Detect which cell encompasses the target text, then output its (X, Y) center coordinate. 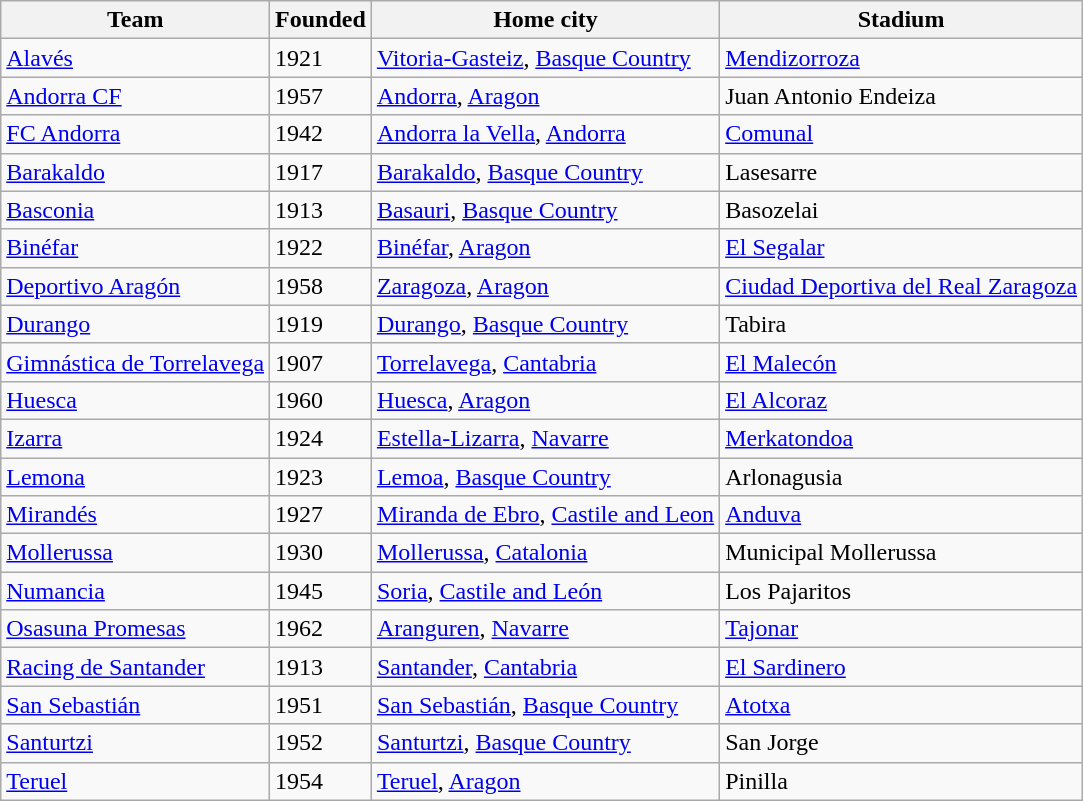
1924 (321, 438)
Teruel, Aragon (545, 781)
Andorra CF (136, 96)
Santurtzi, Basque Country (545, 743)
Barakaldo, Basque Country (545, 172)
Durango, Basque Country (545, 324)
Soria, Castile and León (545, 591)
Miranda de Ebro, Castile and Leon (545, 515)
Juan Antonio Endeiza (902, 96)
Merkatondoa (902, 438)
Municipal Mollerussa (902, 553)
FC Andorra (136, 134)
Lasesarre (902, 172)
Barakaldo (136, 172)
Alavés (136, 58)
San Sebastián, Basque Country (545, 705)
Lemona (136, 477)
Comunal (902, 134)
Stadium (902, 20)
Mollerussa, Catalonia (545, 553)
Ciudad Deportiva del Real Zaragoza (902, 286)
Osasuna Promesas (136, 629)
Mendizorroza (902, 58)
El Alcoraz (902, 400)
El Sardinero (902, 667)
Gimnástica de Torrelavega (136, 362)
Santander, Cantabria (545, 667)
Basozelai (902, 210)
Andorra la Vella, Andorra (545, 134)
1919 (321, 324)
Estella-Lizarra, Navarre (545, 438)
1960 (321, 400)
Tajonar (902, 629)
Deportivo Aragón (136, 286)
Atotxa (902, 705)
1922 (321, 248)
Teruel (136, 781)
Durango (136, 324)
1917 (321, 172)
1921 (321, 58)
Anduva (902, 515)
Huesca (136, 400)
San Sebastián (136, 705)
Arlonagusia (902, 477)
Aranguren, Navarre (545, 629)
Vitoria-Gasteiz, Basque Country (545, 58)
Huesca, Aragon (545, 400)
Torrelavega, Cantabria (545, 362)
1951 (321, 705)
1923 (321, 477)
1945 (321, 591)
Mirandés (136, 515)
Numancia (136, 591)
Andorra, Aragon (545, 96)
1927 (321, 515)
Los Pajaritos (902, 591)
Home city (545, 20)
Binéfar, Aragon (545, 248)
El Segalar (902, 248)
Basauri, Basque Country (545, 210)
Santurtzi (136, 743)
El Malecón (902, 362)
1952 (321, 743)
Binéfar (136, 248)
1954 (321, 781)
Mollerussa (136, 553)
1962 (321, 629)
1957 (321, 96)
Racing de Santander (136, 667)
1930 (321, 553)
1958 (321, 286)
Basconia (136, 210)
Pinilla (902, 781)
San Jorge (902, 743)
1942 (321, 134)
Founded (321, 20)
Tabira (902, 324)
Izarra (136, 438)
Zaragoza, Aragon (545, 286)
Team (136, 20)
1907 (321, 362)
Lemoa, Basque Country (545, 477)
